Detect which cell encompasses the target text, then output its (X, Y) center coordinate. 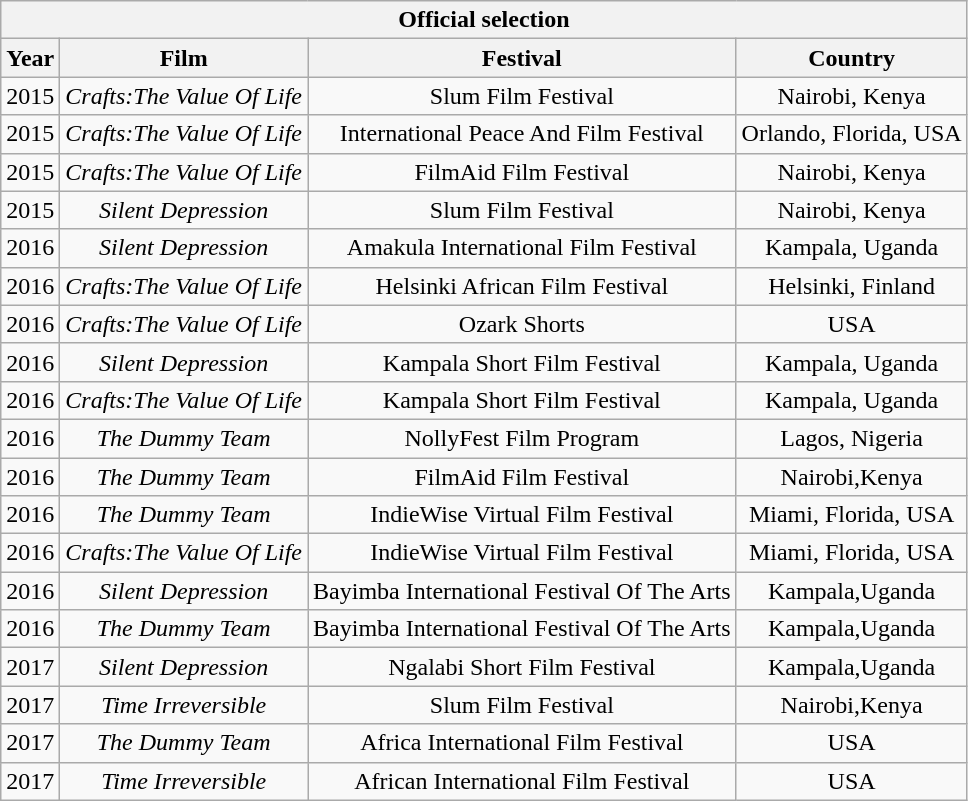
Film (184, 58)
Lagos, Nigeria (852, 438)
Country (852, 58)
Official selection (484, 20)
Amakula International Film Festival (522, 248)
Ngalabi Short Film Festival (522, 667)
Festival (522, 58)
Ozark Shorts (522, 324)
African International Film Festival (522, 781)
Helsinki, Finland (852, 286)
Africa International Film Festival (522, 743)
Orlando, Florida, USA (852, 134)
NollyFest Film Program (522, 438)
Year (30, 58)
International Peace And Film Festival (522, 134)
Helsinki African Film Festival (522, 286)
